Search for the cell housing the specified text and yield its (x, y) center coordinate. 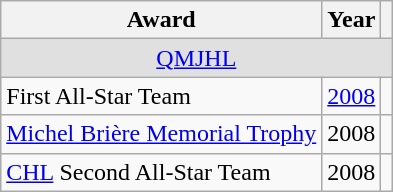
QMJHL (196, 58)
Award (162, 20)
Michel Brière Memorial Trophy (162, 134)
Year (352, 20)
CHL Second All-Star Team (162, 172)
First All-Star Team (162, 96)
